Extract the (x, y) coordinate from the center of the cell holding the provided text.  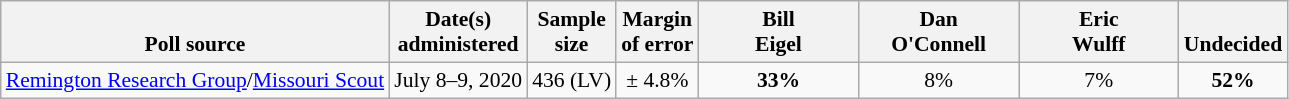
436 (LV) (572, 80)
Remington Research Group/Missouri Scout (195, 80)
Poll source (195, 32)
7% (1099, 80)
Samplesize (572, 32)
July 8–9, 2020 (458, 80)
33% (778, 80)
BillEigel (778, 32)
Undecided (1233, 32)
DanO'Connell (939, 32)
Date(s)administered (458, 32)
EricWulff (1099, 32)
8% (939, 80)
Marginof error (657, 32)
52% (1233, 80)
± 4.8% (657, 80)
